For the text-containing cell, return its midpoint in [x, y] coordinate format. 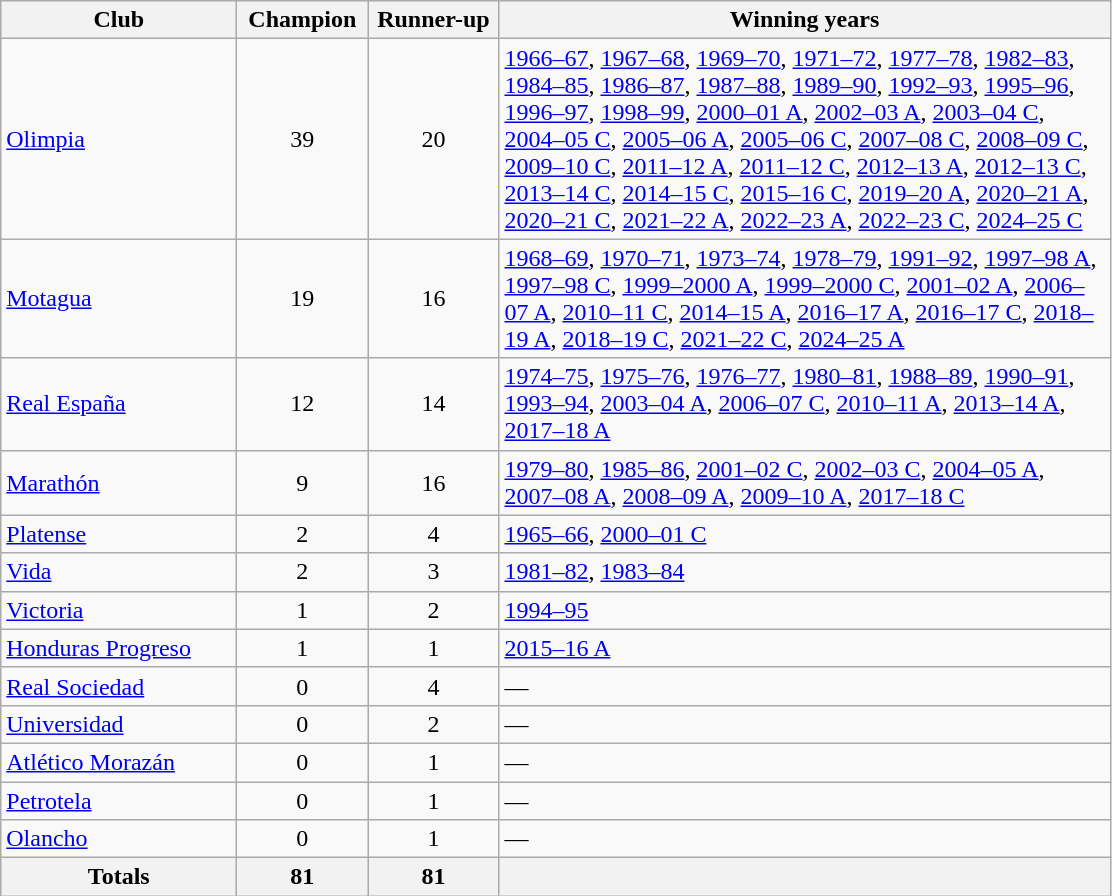
19 [302, 298]
Winning years [804, 20]
Victoria [119, 610]
Totals [119, 877]
20 [434, 139]
1981–82, 1983–84 [804, 572]
Vida [119, 572]
Runner-up [434, 20]
Club [119, 20]
Marathón [119, 482]
39 [302, 139]
Platense [119, 534]
Real Sociedad [119, 686]
Petrotela [119, 801]
3 [434, 572]
Olancho [119, 839]
1974–75, 1975–76, 1976–77, 1980–81, 1988–89, 1990–91, 1993–94, 2003–04 A, 2006–07 C, 2010–11 A, 2013–14 A, 2017–18 A [804, 404]
9 [302, 482]
1979–80, 1985–86, 2001–02 C, 2002–03 C, 2004–05 A, 2007–08 A, 2008–09 A, 2009–10 A, 2017–18 C [804, 482]
Honduras Progreso [119, 648]
2015–16 A [804, 648]
1994–95 [804, 610]
Real España [119, 404]
Universidad [119, 724]
14 [434, 404]
12 [302, 404]
Atlético Morazán [119, 762]
1965–66, 2000–01 C [804, 534]
Motagua [119, 298]
Champion [302, 20]
Olimpia [119, 139]
